Search for the cell housing the specified text and yield its (x, y) center coordinate. 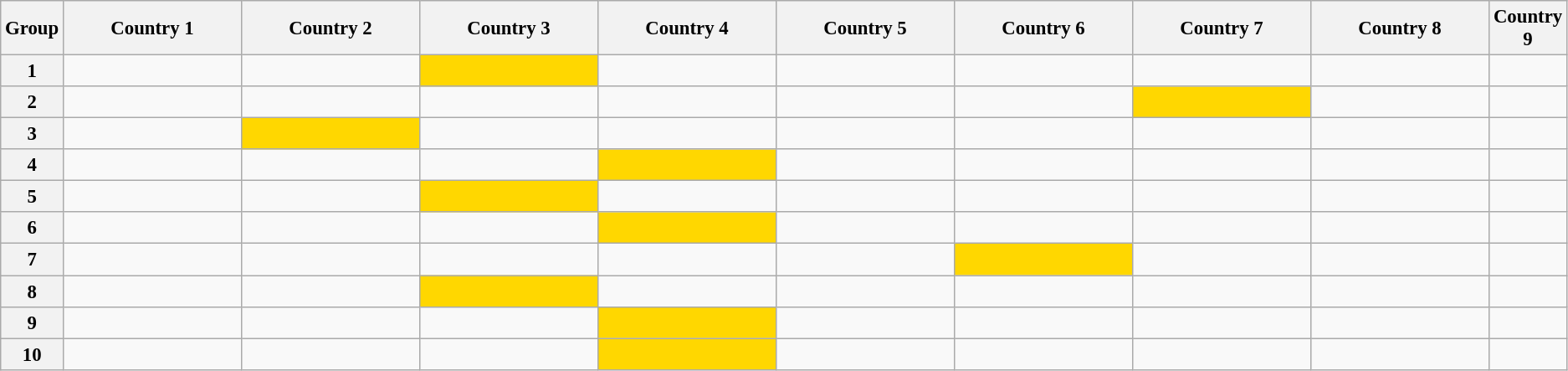
Country 1 (152, 28)
Country 8 (1401, 28)
Group (32, 28)
Country 2 (331, 28)
6 (32, 229)
5 (32, 197)
Country 9 (1528, 28)
3 (32, 134)
Country 5 (865, 28)
Country 7 (1222, 28)
Country 6 (1044, 28)
2 (32, 102)
Country 4 (688, 28)
10 (32, 354)
Country 3 (509, 28)
4 (32, 165)
1 (32, 71)
7 (32, 260)
9 (32, 322)
8 (32, 291)
